Provide the (x, y) coordinate of the cell's center where the given text is located.  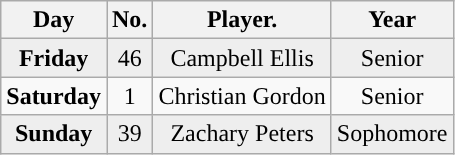
Sophomore (392, 134)
46 (129, 58)
1 (129, 96)
Christian Gordon (242, 96)
Friday (54, 58)
No. (129, 20)
Day (54, 20)
39 (129, 134)
Campbell Ellis (242, 58)
Sunday (54, 134)
Year (392, 20)
Player. (242, 20)
Saturday (54, 96)
Zachary Peters (242, 134)
